From the cell containing the given text, extract its center point as [x, y] coordinate. 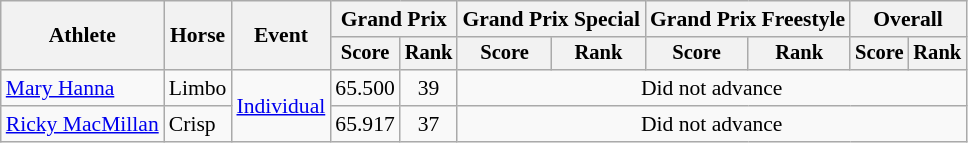
65.500 [364, 88]
Mary Hanna [82, 88]
37 [429, 124]
Athlete [82, 36]
Grand Prix Special [551, 19]
Individual [280, 106]
Event [280, 36]
Limbo [198, 88]
Crisp [198, 124]
Ricky MacMillan [82, 124]
Horse [198, 36]
Overall [908, 19]
39 [429, 88]
65.917 [364, 124]
Grand Prix [394, 19]
Grand Prix Freestyle [748, 19]
